Search for the cell housing the specified text and yield its [X, Y] center coordinate. 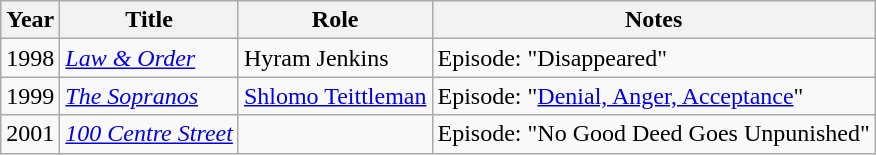
100 Centre Street [150, 134]
Notes [654, 20]
Episode: "Disappeared" [654, 58]
Hyram Jenkins [335, 58]
1998 [30, 58]
Year [30, 20]
The Sopranos [150, 96]
Shlomo Teittleman [335, 96]
Role [335, 20]
2001 [30, 134]
1999 [30, 96]
Title [150, 20]
Law & Order [150, 58]
Episode: "Denial, Anger, Acceptance" [654, 96]
Episode: "No Good Deed Goes Unpunished" [654, 134]
